Output the (x, y) coordinate of the center of the cell containing the given text.  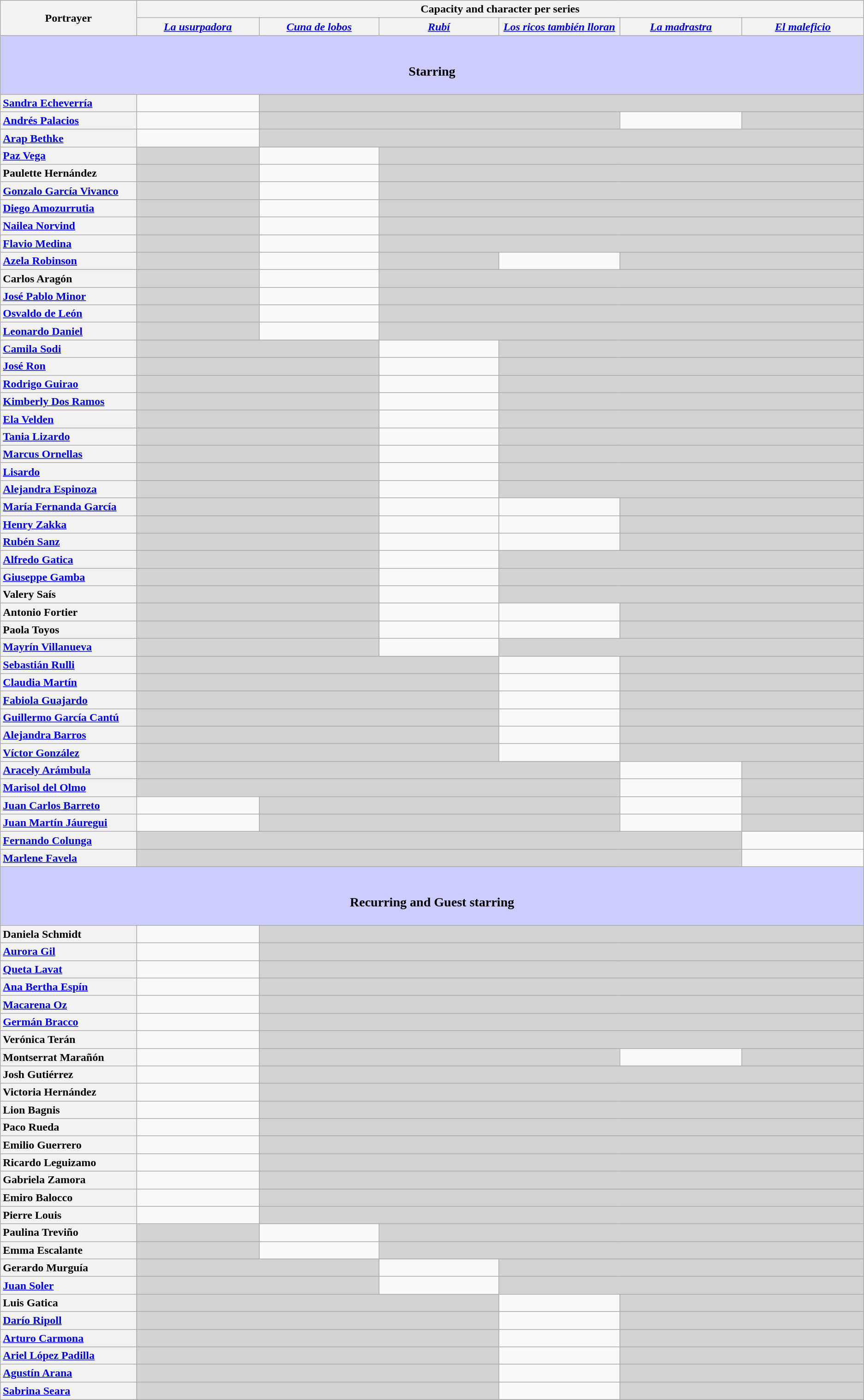
Marisol del Olmo (68, 788)
Rubén Sanz (68, 542)
Leonardo Daniel (68, 331)
Gabriela Zamora (68, 1180)
Sebastián Rulli (68, 665)
Andrés Palacios (68, 120)
Alfredo Gatica (68, 560)
Guillermo García Cantú (68, 717)
Sandra Echeverría (68, 103)
Fernando Colunga (68, 840)
Arap Bethke (68, 138)
Emma Escalante (68, 1250)
Paco Rueda (68, 1127)
El maleficio (803, 27)
Recurring and Guest starring (432, 896)
Gonzalo García Vivanco (68, 191)
Azela Robinson (68, 261)
Macarena Oz (68, 1004)
Marlene Favela (68, 858)
Ricardo Leguizamo (68, 1162)
Juan Martín Jáuregui (68, 823)
Paz Vega (68, 155)
Gerardo Murguía (68, 1268)
Diego Amozurrutia (68, 208)
Lion Bagnis (68, 1110)
La madrastra (681, 27)
Queta Lavat (68, 969)
Aurora Gil (68, 952)
María Fernanda García (68, 507)
Darío Ripoll (68, 1320)
Henry Zakka (68, 524)
Valery Saís (68, 595)
Paulina Treviño (68, 1233)
Ariel López Padilla (68, 1356)
Arturo Carmona (68, 1338)
Alejandra Espinoza (68, 489)
Víctor González (68, 752)
Juan Soler (68, 1285)
Paola Toyos (68, 630)
Osvaldo de León (68, 314)
Sabrina Seara (68, 1391)
Rubí (438, 27)
Aracely Arámbula (68, 770)
Tania Lizardo (68, 436)
Emiro Balocco (68, 1197)
Alejandra Barros (68, 735)
Starring (432, 65)
Emilio Guerrero (68, 1145)
Giuseppe Gamba (68, 577)
Pierre Louis (68, 1215)
Portrayer (68, 18)
Ana Bertha Espín (68, 987)
José Ron (68, 366)
Nailea Norvind (68, 226)
Luis Gatica (68, 1303)
Lisardo (68, 471)
Los ricos también lloran (559, 27)
Montserrat Marañón (68, 1057)
Agustín Arana (68, 1373)
Paulette Hernández (68, 173)
Victoria Hernández (68, 1092)
Verónica Terán (68, 1039)
La usurpadora (198, 27)
Josh Gutiérrez (68, 1075)
Claudia Martín (68, 682)
Carlos Aragón (68, 279)
Rodrigo Guirao (68, 384)
Kimberly Dos Ramos (68, 401)
Marcus Ornellas (68, 454)
Fabiola Guajardo (68, 700)
Capacity and character per series (500, 9)
Antonio Fortier (68, 612)
Juan Carlos Barreto (68, 805)
Daniela Schmidt (68, 934)
José Pablo Minor (68, 296)
Cuna de lobos (319, 27)
Ela Velden (68, 419)
Camila Sodi (68, 349)
Flavio Medina (68, 244)
Mayrín Villanueva (68, 647)
Germán Bracco (68, 1022)
